Return the [x, y] coordinate for the center point of the cell that contains the specified text.  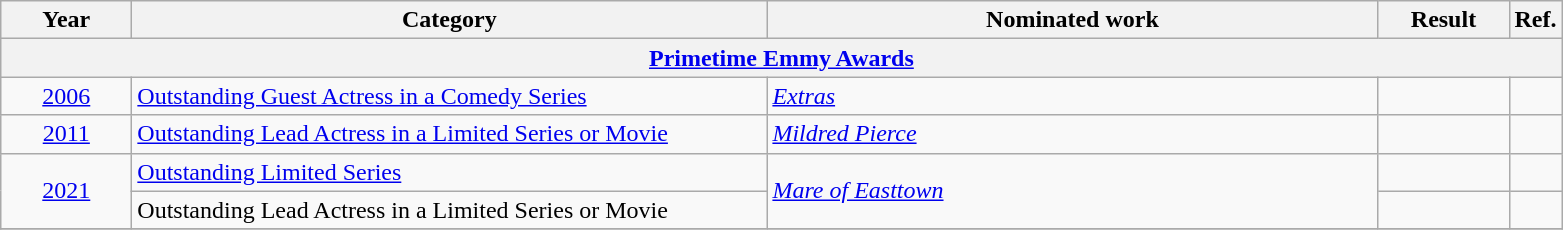
2021 [66, 191]
Year [66, 20]
Primetime Emmy Awards [782, 58]
Outstanding Limited Series [450, 172]
Outstanding Guest Actress in a Comedy Series [450, 96]
Mildred Pierce [1072, 134]
Result [1444, 20]
Mare of Easttown [1072, 191]
Nominated work [1072, 20]
Extras [1072, 96]
2011 [66, 134]
2006 [66, 96]
Category [450, 20]
Ref. [1536, 20]
